Identify which cell holds the provided text, then report its [X, Y] central coordinate. 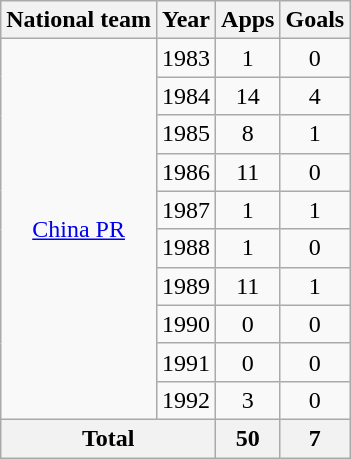
1984 [186, 96]
7 [315, 438]
1992 [186, 400]
4 [315, 96]
Apps [248, 20]
1987 [186, 210]
8 [248, 134]
1985 [186, 134]
1991 [186, 362]
3 [248, 400]
14 [248, 96]
1986 [186, 172]
1988 [186, 248]
50 [248, 438]
National team [79, 20]
1983 [186, 58]
1990 [186, 324]
1989 [186, 286]
Goals [315, 20]
China PR [79, 230]
Year [186, 20]
Total [108, 438]
